Provide the [x, y] coordinate of the cell's center where the given text is located.  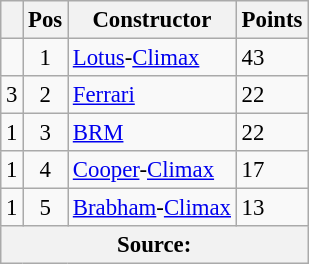
Source: [154, 245]
43 [272, 58]
Pos [46, 20]
BRM [152, 133]
Lotus-Climax [152, 58]
5 [46, 208]
13 [272, 208]
4 [46, 170]
Cooper-Climax [152, 170]
17 [272, 170]
2 [46, 95]
Points [272, 20]
Ferrari [152, 95]
Brabham-Climax [152, 208]
Constructor [152, 20]
